Output the [X, Y] coordinate of the center of the cell containing the given text.  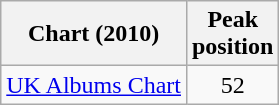
Peakposition [232, 34]
UK Albums Chart [94, 85]
52 [232, 85]
Chart (2010) [94, 34]
